Capture the cell that displays the provided text and extract its [X, Y] central coordinate. 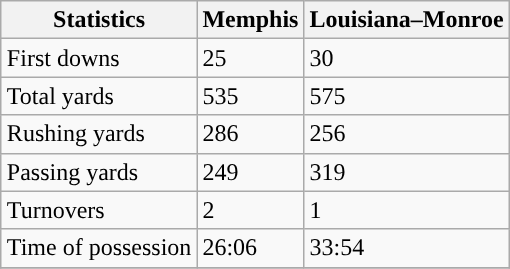
575 [406, 96]
25 [250, 58]
Turnovers [99, 210]
1 [406, 210]
33:54 [406, 248]
319 [406, 172]
Total yards [99, 96]
Rushing yards [99, 134]
Memphis [250, 20]
30 [406, 58]
256 [406, 134]
Time of possession [99, 248]
535 [250, 96]
249 [250, 172]
Louisiana–Monroe [406, 20]
2 [250, 210]
26:06 [250, 248]
First downs [99, 58]
286 [250, 134]
Statistics [99, 20]
Passing yards [99, 172]
